Provide the [x, y] coordinate of the cell's center where the given text is located.  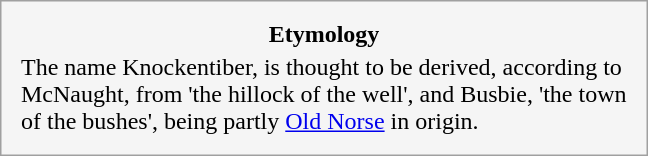
Etymology [324, 35]
